Search for the cell housing the specified text and yield its (X, Y) center coordinate. 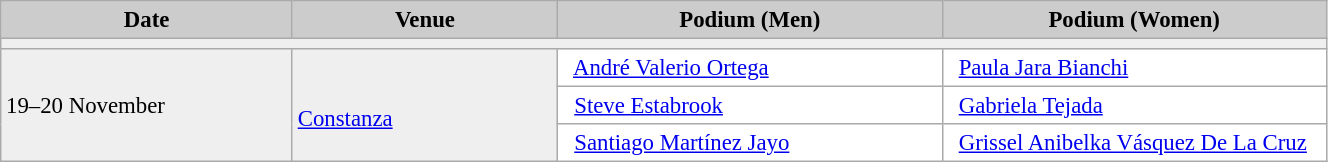
Venue (424, 20)
Santiago Martínez Jayo (750, 143)
Date (147, 20)
Steve Estabrook (750, 106)
Gabriela Tejada (1134, 106)
André Valerio Ortega (750, 68)
Grissel Anibelka Vásquez De La Cruz (1134, 143)
Constanza (424, 106)
Podium (Men) (750, 20)
Paula Jara Bianchi (1134, 68)
19–20 November (147, 106)
Podium (Women) (1134, 20)
